Return [x, y] of the center of cell containing provided text 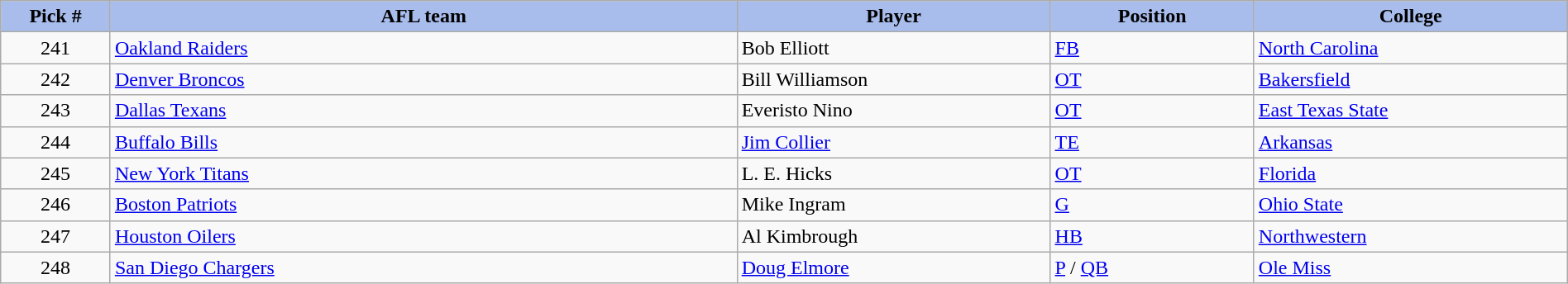
L. E. Hicks [893, 173]
Buffalo Bills [423, 142]
Bob Elliott [893, 48]
247 [56, 236]
Everisto Nino [893, 111]
Ohio State [1411, 205]
College [1411, 17]
Al Kimbrough [893, 236]
Boston Patriots [423, 205]
244 [56, 142]
Houston Oilers [423, 236]
243 [56, 111]
East Texas State [1411, 111]
AFL team [423, 17]
FB [1152, 48]
Position [1152, 17]
Pick # [56, 17]
North Carolina [1411, 48]
241 [56, 48]
Player [893, 17]
San Diego Chargers [423, 267]
Oakland Raiders [423, 48]
Mike Ingram [893, 205]
Bill Williamson [893, 79]
245 [56, 173]
Doug Elmore [893, 267]
Dallas Texans [423, 111]
Ole Miss [1411, 267]
Jim Collier [893, 142]
New York Titans [423, 173]
TE [1152, 142]
Arkansas [1411, 142]
242 [56, 79]
Florida [1411, 173]
G [1152, 205]
246 [56, 205]
Bakersfield [1411, 79]
HB [1152, 236]
Northwestern [1411, 236]
248 [56, 267]
P / QB [1152, 267]
Denver Broncos [423, 79]
